Pinpoint the cell where the given text exists, returning its [X, Y] midpoint coordinate. 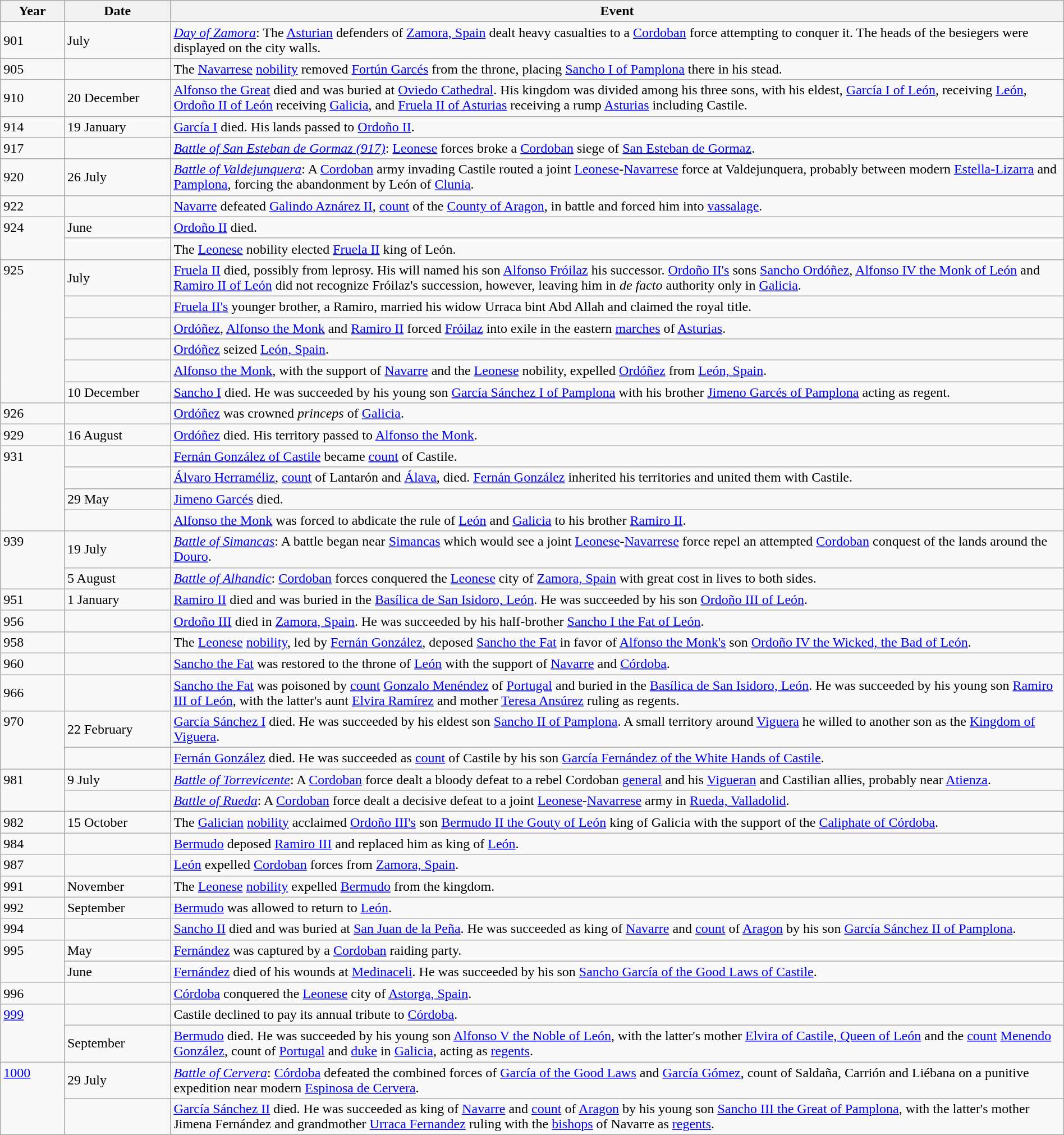
Sancho I died. He was succeeded by his young son García Sánchez I of Pamplona with his brother Jimeno Garcés of Pamplona acting as regent. [617, 392]
987 [33, 865]
992 [33, 908]
García I died. His lands passed to Ordoño II. [617, 127]
Event [617, 11]
Ramiro II died and was buried in the Basílica de San Isidoro, León. He was succeeded by his son Ordoño III of León. [617, 599]
Fruela II's younger brother, a Ramiro, married his widow Urraca bint Abd Allah and claimed the royal title. [617, 306]
Battle of Rueda: A Cordoban force dealt a decisive defeat to a joint Leonese-Navarrese army in Rueda, Valladolid. [617, 801]
Córdoba conquered the Leonese city of Astorga, Spain. [617, 993]
Ordóñez, Alfonso the Monk and Ramiro II forced Fróilaz into exile in the eastern marches of Asturias. [617, 328]
26 July [117, 177]
951 [33, 599]
Ordóñez was crowned princeps of Galicia. [617, 414]
May [117, 950]
10 December [117, 392]
917 [33, 148]
19 July [117, 549]
905 [33, 69]
956 [33, 621]
Castile declined to pay its annual tribute to Córdoba. [617, 1014]
966 [33, 693]
19 January [117, 127]
The Leonese nobility expelled Bermudo from the kingdom. [617, 886]
958 [33, 642]
20 December [117, 98]
901 [33, 40]
9 July [117, 780]
Sancho the Fat was restored to the throne of León with the support of Navarre and Córdoba. [617, 663]
Battle of Alhandic: Cordoban forces conquered the Leonese city of Zamora, Spain with great cost in lives to both sides. [617, 578]
Jimeno Garcés died. [617, 499]
Ordóñez died. His territory passed to Alfonso the Monk. [617, 435]
Bermudo deposed Ramiro III and replaced him as king of León. [617, 844]
Alfonso the Monk was forced to abdicate the rule of León and Galicia to his brother Ramiro II. [617, 520]
16 August [117, 435]
Bermudo was allowed to return to León. [617, 908]
925 [33, 331]
970 [33, 740]
The Galician nobility acclaimed Ordoño III's son Bermudo II the Gouty of León king of Galicia with the support of the Caliphate of Córdoba. [617, 822]
The Leonese nobility elected Fruela II king of León. [617, 249]
Fernández was captured by a Cordoban raiding party. [617, 950]
22 February [117, 730]
1000 [33, 1099]
Year [33, 11]
Álvaro Herraméliz, count of Lantarón and Álava, died. Fernán González inherited his territories and united them with Castile. [617, 478]
29 May [117, 499]
Fernández died of his wounds at Medinaceli. He was succeeded by his son Sancho García of the Good Laws of Castile. [617, 972]
910 [33, 98]
994 [33, 929]
999 [33, 1033]
Fernán González of Castile became count of Castile. [617, 456]
Alfonso the Monk, with the support of Navarre and the Leonese nobility, expelled Ordóñez from León, Spain. [617, 371]
The Leonese nobility, led by Fernán González, deposed Sancho the Fat in favor of Alfonso the Monk's son Ordoño IV the Wicked, the Bad of León. [617, 642]
926 [33, 414]
Ordoño III died in Zamora, Spain. He was succeeded by his half-brother Sancho I the Fat of León. [617, 621]
996 [33, 993]
Ordoño II died. [617, 227]
29 July [117, 1080]
920 [33, 177]
Battle of San Esteban de Gormaz (917): Leonese forces broke a Cordoban siege of San Esteban de Gormaz. [617, 148]
Navarre defeated Galindo Aznárez II, count of the County of Aragon, in battle and forced him into vassalage. [617, 206]
5 August [117, 578]
981 [33, 790]
The Navarrese nobility removed Fortún Garcés from the throne, placing Sancho I of Pamplona there in his stead. [617, 69]
939 [33, 560]
November [117, 886]
914 [33, 127]
984 [33, 844]
Date [117, 11]
Fernán González died. He was succeeded as count of Castile by his son García Fernández of the White Hands of Castile. [617, 758]
15 October [117, 822]
982 [33, 822]
929 [33, 435]
924 [33, 238]
995 [33, 961]
Ordóñez seized León, Spain. [617, 350]
931 [33, 488]
960 [33, 663]
1 January [117, 599]
922 [33, 206]
991 [33, 886]
León expelled Cordoban forces from Zamora, Spain. [617, 865]
